Detect which cell encompasses the target text, then output its (X, Y) center coordinate. 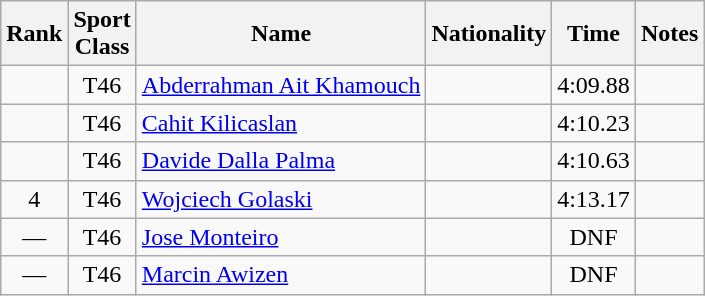
Abderrahman Ait Khamouch (281, 85)
4 (34, 199)
4:10.23 (594, 123)
Name (281, 34)
Notes (669, 34)
Time (594, 34)
Rank (34, 34)
Jose Monteiro (281, 237)
Nationality (489, 34)
4:09.88 (594, 85)
4:13.17 (594, 199)
Cahit Kilicaslan (281, 123)
4:10.63 (594, 161)
SportClass (102, 34)
Marcin Awizen (281, 275)
Wojciech Golaski (281, 199)
Davide Dalla Palma (281, 161)
